Return the (X, Y) coordinate for the center point of the cell that contains the specified text.  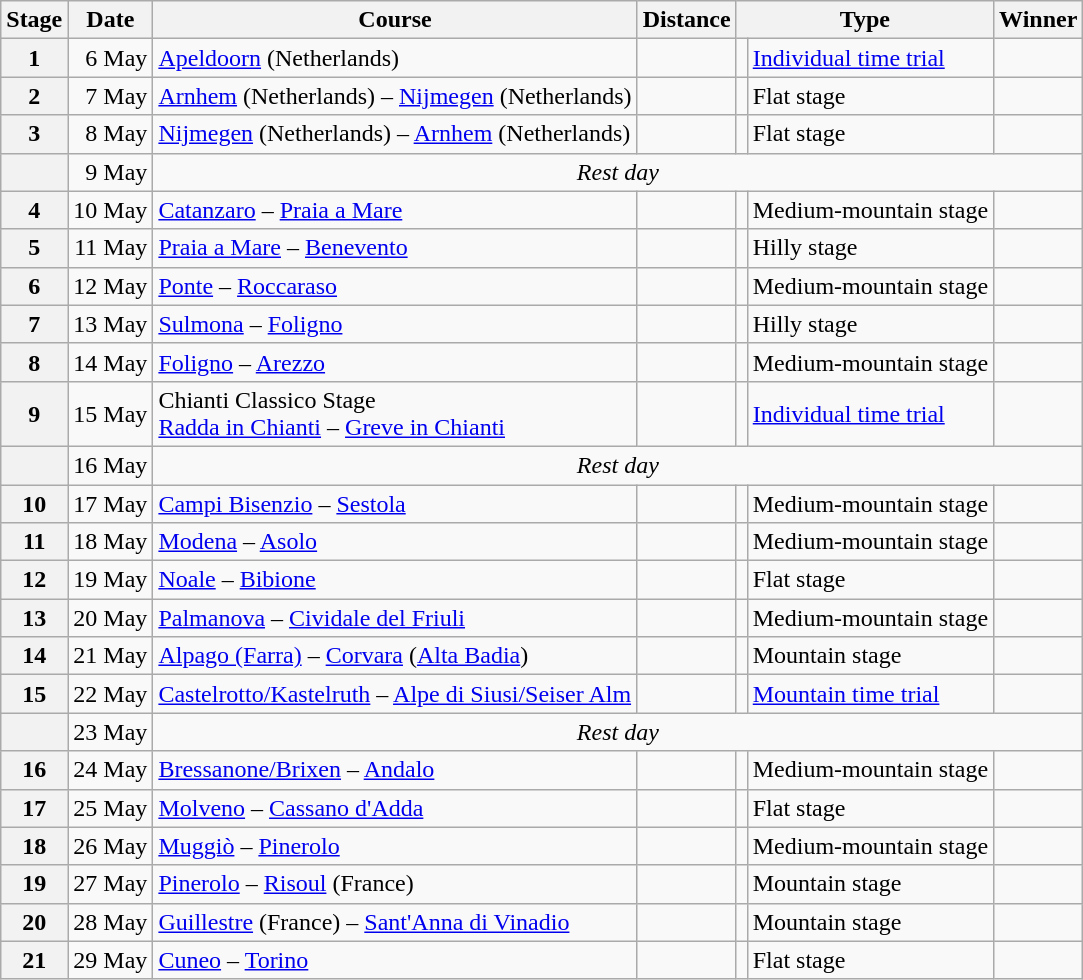
9 (34, 414)
15 (34, 694)
15 May (110, 414)
16 (34, 770)
9 May (110, 172)
25 May (110, 808)
Castelrotto/Kastelruth – Alpe di Siusi/Seiser Alm (395, 694)
18 (34, 846)
20 (34, 922)
27 May (110, 884)
18 May (110, 542)
8 May (110, 134)
Nijmegen (Netherlands) – Arnhem (Netherlands) (395, 134)
10 May (110, 210)
Cuneo – Torino (395, 960)
Molveno – Cassano d'Adda (395, 808)
Ponte – Roccaraso (395, 286)
Mountain time trial (870, 694)
Campi Bisenzio – Sestola (395, 503)
1 (34, 58)
7 May (110, 96)
19 (34, 884)
29 May (110, 960)
12 May (110, 286)
26 May (110, 846)
8 (34, 362)
11 (34, 542)
7 (34, 324)
28 May (110, 922)
5 (34, 248)
Muggiò – Pinerolo (395, 846)
21 May (110, 656)
4 (34, 210)
Modena – Asolo (395, 542)
14 May (110, 362)
23 May (110, 732)
11 May (110, 248)
Sulmona – Foligno (395, 324)
13 May (110, 324)
Guillestre (France) – Sant'Anna di Vinadio (395, 922)
20 May (110, 618)
17 May (110, 503)
6 May (110, 58)
14 (34, 656)
21 (34, 960)
Catanzaro – Praia a Mare (395, 210)
Palmanova – Cividale del Friuli (395, 618)
Distance (686, 20)
Noale – Bibione (395, 580)
22 May (110, 694)
Chianti Classico StageRadda in Chianti – Greve in Chianti (395, 414)
Apeldoorn (Netherlands) (395, 58)
13 (34, 618)
10 (34, 503)
Pinerolo – Risoul (France) (395, 884)
Date (110, 20)
6 (34, 286)
17 (34, 808)
Praia a Mare – Benevento (395, 248)
3 (34, 134)
12 (34, 580)
Arnhem (Netherlands) – Nijmegen (Netherlands) (395, 96)
Bressanone/Brixen – Andalo (395, 770)
2 (34, 96)
Alpago (Farra) – Corvara (Alta Badia) (395, 656)
19 May (110, 580)
24 May (110, 770)
Type (864, 20)
Winner (1038, 20)
Course (395, 20)
Foligno – Arezzo (395, 362)
Stage (34, 20)
16 May (110, 465)
